Capture the cell that displays the provided text and extract its (X, Y) central coordinate. 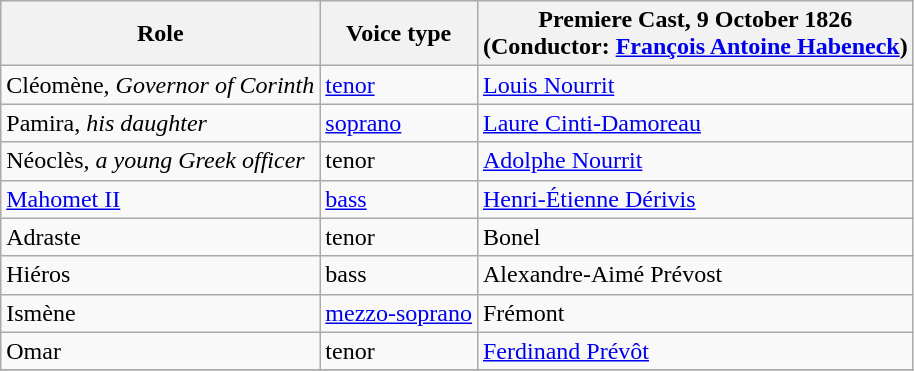
Mahomet II (160, 199)
soprano (399, 123)
Henri-Étienne Dérivis (695, 199)
Premiere Cast, 9 October 1826(Conductor: François Antoine Habeneck) (695, 34)
Voice type (399, 34)
Role (160, 34)
Néoclès, a young Greek officer (160, 161)
Cléomène, Governor of Corinth (160, 85)
Laure Cinti-Damoreau (695, 123)
Louis Nourrit (695, 85)
Hiéros (160, 275)
Ismène (160, 313)
Frémont (695, 313)
Pamira, his daughter (160, 123)
Adraste (160, 237)
mezzo-soprano (399, 313)
Bonel (695, 237)
Alexandre-Aimé Prévost (695, 275)
Adolphe Nourrit (695, 161)
Omar (160, 351)
Ferdinand Prévôt (695, 351)
